Determine the (X, Y) coordinate at the center of the cell enclosing the given text.  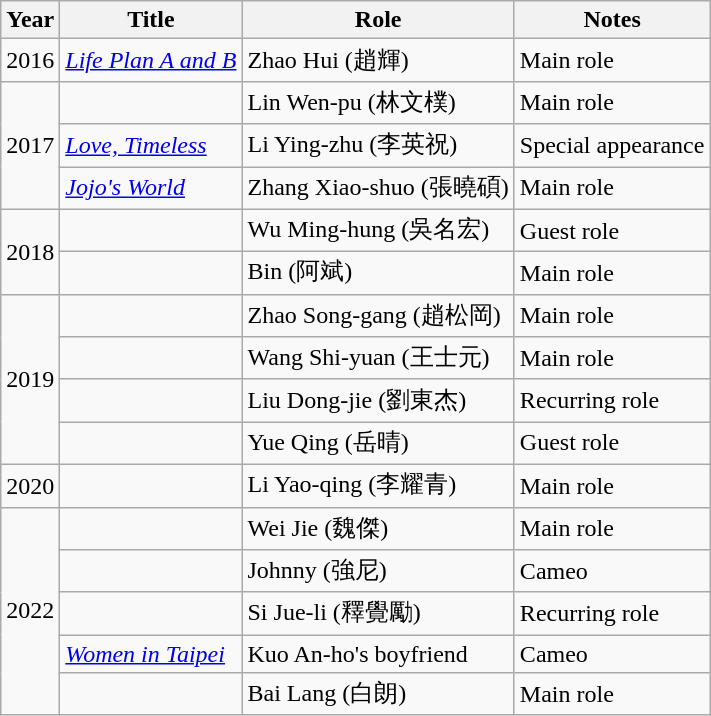
Special appearance (612, 146)
Jojo's World (151, 188)
Yue Qing (岳晴) (378, 444)
Zhao Hui (趙輝) (378, 60)
Love, Timeless (151, 146)
2019 (30, 379)
Notes (612, 20)
Women in Taipei (151, 654)
Lin Wen-pu (林文樸) (378, 102)
Title (151, 20)
Year (30, 20)
Wu Ming-hung (吳名宏) (378, 230)
2017 (30, 145)
Zhang Xiao-shuo (張曉碩) (378, 188)
2018 (30, 252)
Liu Dong-jie (劉東杰) (378, 400)
Bai Lang (白朗) (378, 694)
2022 (30, 611)
Wang Shi-yuan (王士元) (378, 358)
2020 (30, 486)
Wei Jie (魏傑) (378, 528)
Life Plan A and B (151, 60)
Li Yao-qing (李耀青) (378, 486)
Kuo An-ho's boyfriend (378, 654)
Li Ying-zhu (李英祝) (378, 146)
Role (378, 20)
Bin (阿斌) (378, 274)
2016 (30, 60)
Si Jue-li (釋覺勵) (378, 614)
Zhao Song-gang (趙松岡) (378, 316)
Johnny (強尼) (378, 572)
